Provide the (x, y) coordinate of the cell's center where the given text is located.  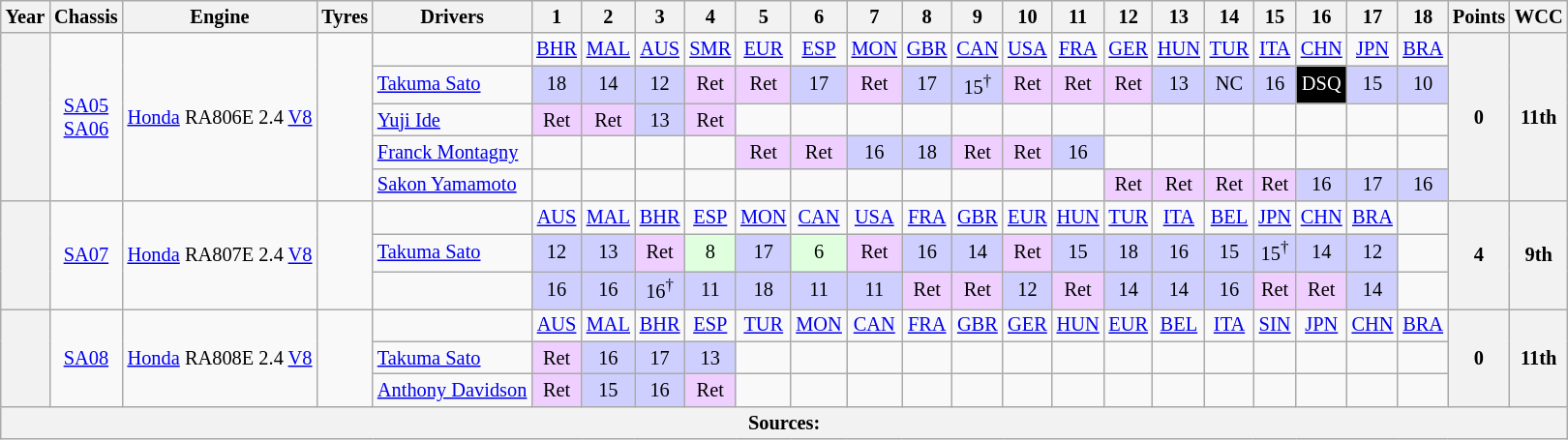
Year (25, 16)
9 (978, 16)
Sakon Yamamoto (452, 185)
Yuji Ide (452, 120)
2 (608, 16)
Points (1479, 16)
Franck Montagny (452, 152)
Chassis (85, 16)
SA05SA06 (85, 117)
9th (1539, 255)
Drivers (452, 16)
Honda RA806E 2.4 V8 (221, 117)
3 (660, 16)
SA07 (85, 255)
16† (660, 290)
WCC (1539, 16)
Honda RA808E 2.4 V8 (221, 358)
1 (557, 16)
Honda RA807E 2.4 V8 (221, 255)
Sources: (784, 423)
Anthony Davidson (452, 390)
SIN (1275, 325)
7 (875, 16)
5 (763, 16)
SMR (710, 49)
Engine (221, 16)
Tyres (345, 16)
DSQ (1322, 85)
NC (1229, 85)
SA08 (85, 358)
